Search for the cell housing the specified text and yield its [X, Y] center coordinate. 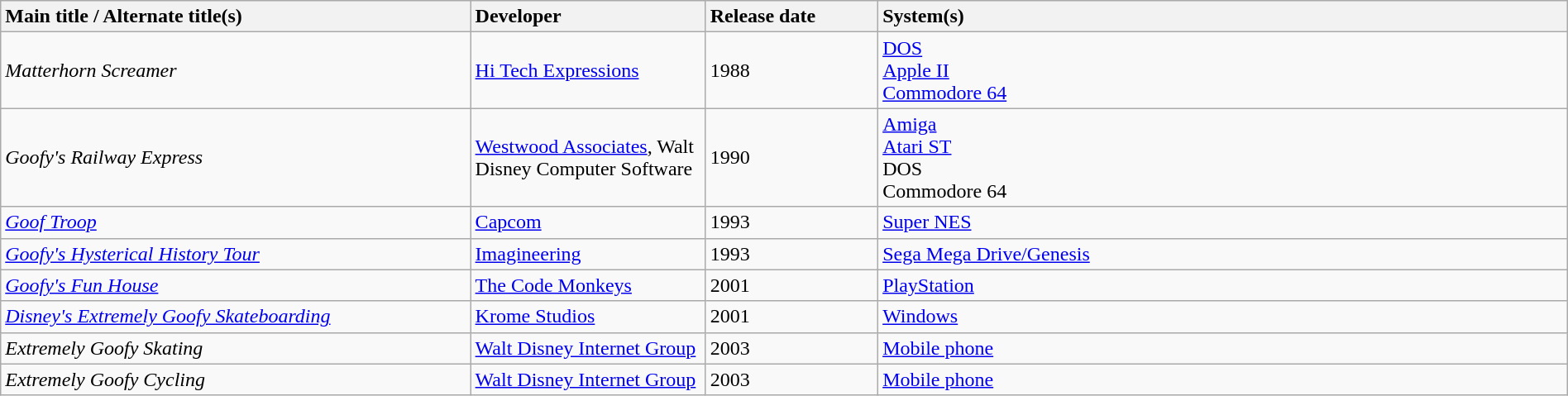
Goofy's Railway Express [236, 157]
System(s) [1223, 17]
1990 [791, 157]
AmigaAtari STDOSCommodore 64 [1223, 157]
Sega Mega Drive/Genesis [1223, 254]
Goofy's Fun House [236, 285]
Goof Troop [236, 222]
Extremely Goofy Skating [236, 348]
Matterhorn Screamer [236, 70]
Capcom [588, 222]
Super NES [1223, 222]
Extremely Goofy Cycling [236, 379]
1988 [791, 70]
Developer [588, 17]
DOSApple IICommodore 64 [1223, 70]
Windows [1223, 317]
Krome Studios [588, 317]
Goofy's Hysterical History Tour [236, 254]
Disney's Extremely Goofy Skateboarding [236, 317]
Release date [791, 17]
Main title / Alternate title(s) [236, 17]
Westwood Associates, Walt Disney Computer Software [588, 157]
The Code Monkeys [588, 285]
PlayStation [1223, 285]
Hi Tech Expressions [588, 70]
Imagineering [588, 254]
